Return (x, y) of the center of cell containing provided text 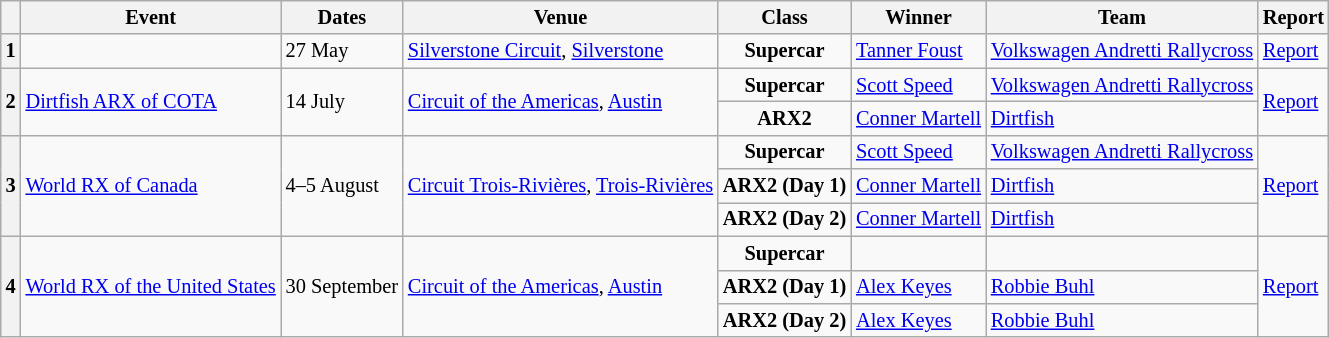
Team (1122, 17)
Dates (342, 17)
Circuit Trois-Rivières, Trois-Rivières (560, 186)
Event (151, 17)
Winner (918, 17)
Tanner Foust (918, 51)
4–5 August (342, 186)
Class (784, 17)
Dirtfish ARX of COTA (151, 102)
14 July (342, 102)
3 (11, 186)
1 (11, 51)
ARX2 (784, 118)
27 May (342, 51)
4 (11, 286)
30 September (342, 286)
2 (11, 102)
World RX of the United States (151, 286)
Venue (560, 17)
World RX of Canada (151, 186)
Silverstone Circuit, Silverstone (560, 51)
